Detect which cell encompasses the target text, then output its [X, Y] center coordinate. 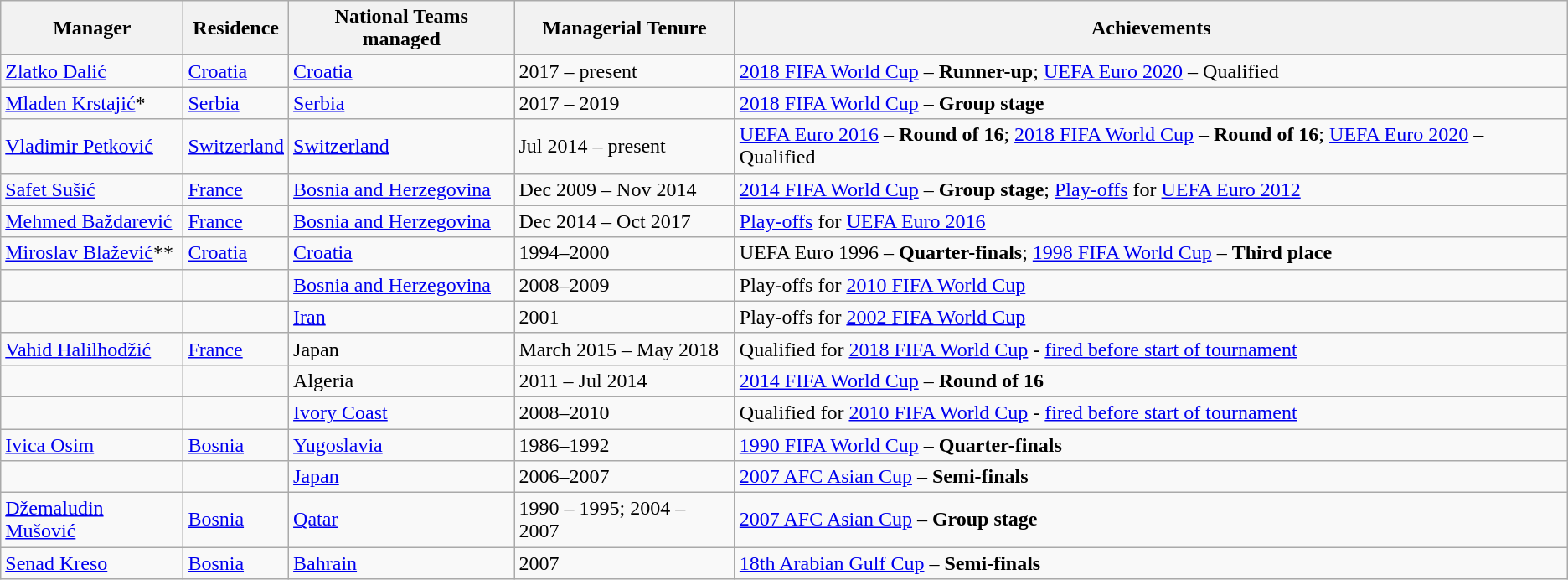
Džemaludin Mušović [92, 520]
2018 FIFA World Cup – Runner-up; UEFA Euro 2020 – Qualified [1151, 71]
2007 AFC Asian Cup – Semi-finals [1151, 477]
Play-offs for 2010 FIFA World Cup [1151, 285]
2006–2007 [625, 477]
March 2015 – May 2018 [625, 349]
Achievements [1151, 28]
Ivory Coast [402, 412]
Qatar [402, 520]
UEFA Euro 1996 – Quarter-finals; 1998 FIFA World Cup – Third place [1151, 253]
Play-offs for 2002 FIFA World Cup [1151, 317]
UEFA Euro 2016 – Round of 16; 2018 FIFA World Cup – Round of 16; UEFA Euro 2020 – Qualified [1151, 146]
2011 – Jul 2014 [625, 381]
2014 FIFA World Cup – Round of 16 [1151, 381]
2001 [625, 317]
2007 AFC Asian Cup – Group stage [1151, 520]
Mehmed Baždarević [92, 221]
Dec 2009 – Nov 2014 [625, 189]
1986–1992 [625, 445]
2007 [625, 563]
Algeria [402, 381]
Managerial Tenure [625, 28]
2018 FIFA World Cup – Group stage [1151, 103]
2008–2009 [625, 285]
Vahid Halilhodžić [92, 349]
2017 – present [625, 71]
Mladen Krstajić* [92, 103]
Jul 2014 – present [625, 146]
Senad Kreso [92, 563]
Bahrain [402, 563]
Qualified for 2018 FIFA World Cup - fired before start of tournament [1151, 349]
Residence [236, 28]
Qualified for 2010 FIFA World Cup - fired before start of tournament [1151, 412]
Ivica Osim [92, 445]
Manager [92, 28]
18th Arabian Gulf Cup – Semi-finals [1151, 563]
Miroslav Blažević** [92, 253]
Play-offs for UEFA Euro 2016 [1151, 221]
1990 FIFA World Cup – Quarter-finals [1151, 445]
1994–2000 [625, 253]
Zlatko Dalić [92, 71]
Dec 2014 – Oct 2017 [625, 221]
Vladimir Petković [92, 146]
Iran [402, 317]
Yugoslavia [402, 445]
National Teams managed [402, 28]
1990 – 1995; 2004 – 2007 [625, 520]
Safet Sušić [92, 189]
2014 FIFA World Cup – Group stage; Play-offs for UEFA Euro 2012 [1151, 189]
2008–2010 [625, 412]
2017 – 2019 [625, 103]
